From the cell containing the given text, extract its center point as [X, Y] coordinate. 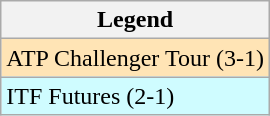
Legend [136, 20]
ATP Challenger Tour (3-1) [136, 58]
ITF Futures (2-1) [136, 96]
